Return (x, y) of the center of cell containing provided text 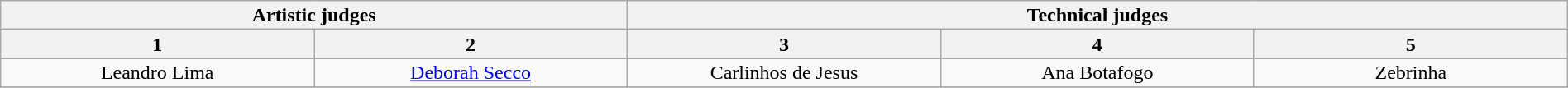
Zebrinha (1411, 72)
Deborah Secco (471, 72)
5 (1411, 44)
4 (1097, 44)
3 (784, 44)
2 (471, 44)
Ana Botafogo (1097, 72)
Artistic judges (314, 15)
Leandro Lima (157, 72)
Carlinhos de Jesus (784, 72)
Technical judges (1098, 15)
1 (157, 44)
